Return the (x, y) coordinate for the center point of the cell that contains the specified text.  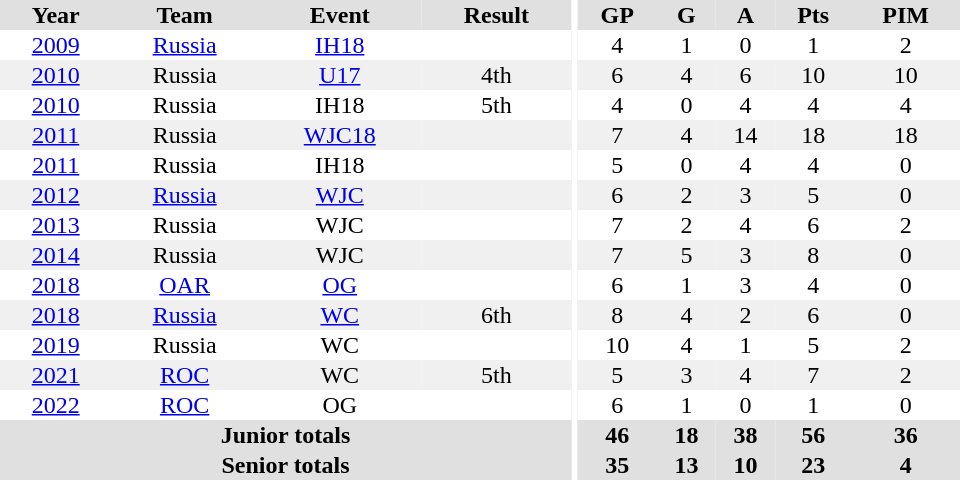
U17 (340, 75)
2014 (56, 255)
Junior totals (286, 435)
46 (618, 435)
PIM (906, 15)
14 (746, 135)
23 (813, 465)
2019 (56, 345)
35 (618, 465)
2012 (56, 195)
Year (56, 15)
A (746, 15)
2022 (56, 405)
Senior totals (286, 465)
OAR (184, 285)
2021 (56, 375)
4th (496, 75)
Team (184, 15)
6th (496, 315)
G (686, 15)
WJC18 (340, 135)
2009 (56, 45)
38 (746, 435)
36 (906, 435)
Pts (813, 15)
GP (618, 15)
2013 (56, 225)
56 (813, 435)
13 (686, 465)
Result (496, 15)
Event (340, 15)
